Return the (X, Y) coordinate for the center point of the cell that contains the specified text.  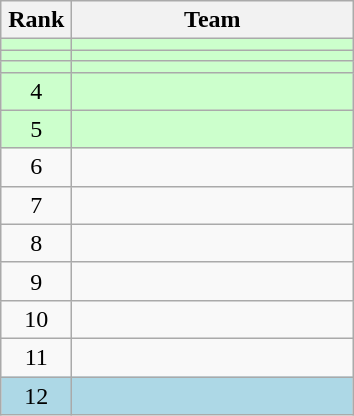
9 (36, 281)
8 (36, 243)
4 (36, 91)
Team (212, 20)
12 (36, 395)
Rank (36, 20)
11 (36, 357)
5 (36, 129)
10 (36, 319)
7 (36, 205)
6 (36, 167)
